Determine the (x, y) coordinate at the center of the cell enclosing the given text.  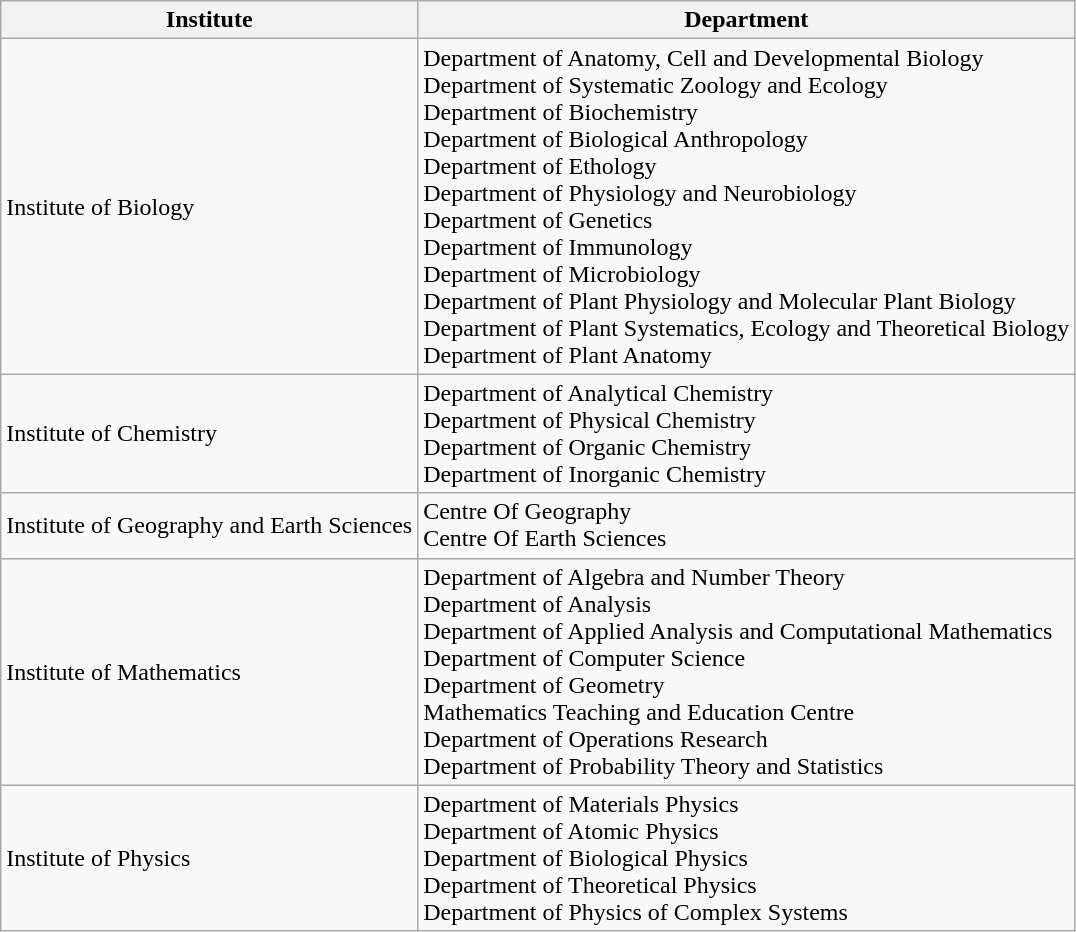
Institute of Geography and Earth Sciences (210, 526)
Institute of Biology (210, 206)
Centre Of GeographyCentre Of Earth Sciences (746, 526)
Institute of Chemistry (210, 434)
Department of Analytical ChemistryDepartment of Physical ChemistryDepartment of Organic ChemistryDepartment of Inorganic Chemistry (746, 434)
Institute of Physics (210, 858)
Department (746, 20)
Institute (210, 20)
Institute of Mathematics (210, 672)
